From the cell containing the given text, extract its center point as (x, y) coordinate. 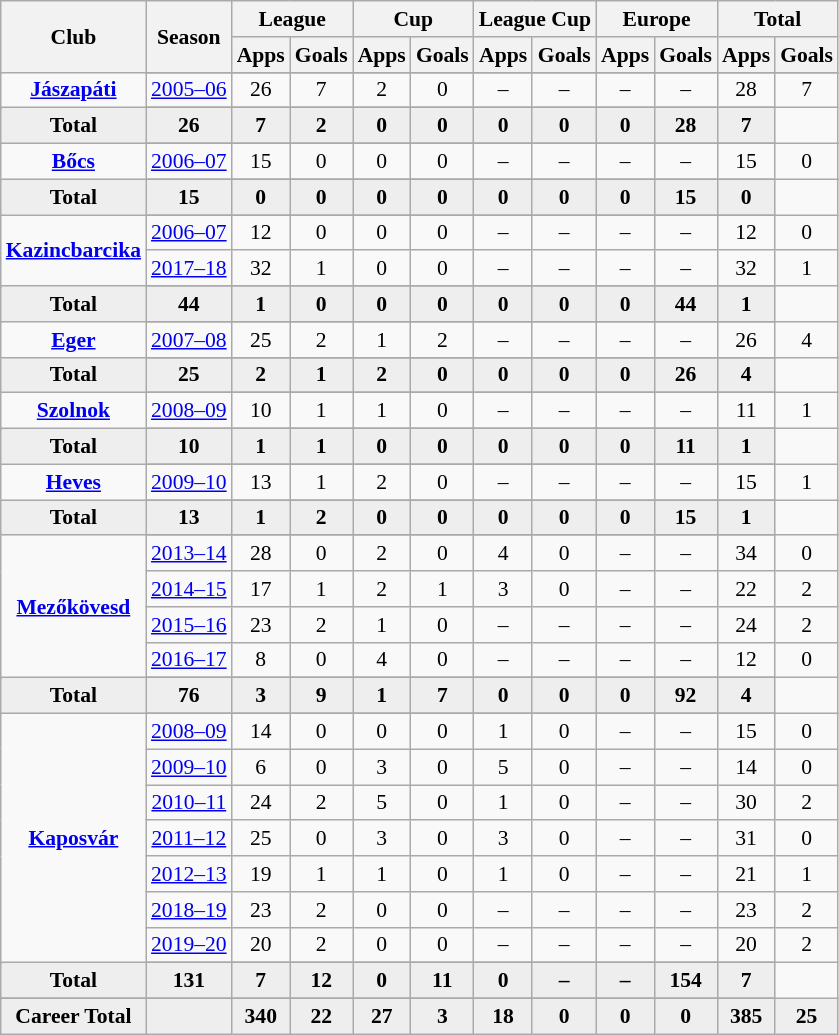
34 (746, 554)
340 (261, 1017)
Szolnok (74, 411)
2005–06 (189, 90)
27 (382, 1017)
21 (746, 874)
31 (746, 839)
18 (504, 1017)
Cup (414, 19)
8 (261, 660)
92 (686, 696)
17 (261, 589)
2015–16 (189, 625)
2018–19 (189, 910)
76 (189, 696)
Career Total (74, 1017)
Heves (74, 482)
154 (686, 981)
19 (261, 874)
Jászapáti (74, 90)
2013–14 (189, 554)
2019–20 (189, 945)
2016–17 (189, 660)
2017–18 (189, 269)
Eger (74, 340)
League (292, 19)
2010–11 (189, 803)
2007–08 (189, 340)
2012–13 (189, 874)
131 (189, 981)
Kazincbarcika (74, 250)
League Cup (535, 19)
6 (261, 767)
Bőcs (74, 162)
Season (189, 36)
2011–12 (189, 839)
385 (746, 1017)
30 (746, 803)
9 (322, 696)
Kaposvár (74, 838)
Mezőkövesd (74, 607)
2014–15 (189, 589)
Club (74, 36)
Europe (656, 19)
